Output the (x, y) coordinate of the center of the cell containing the given text.  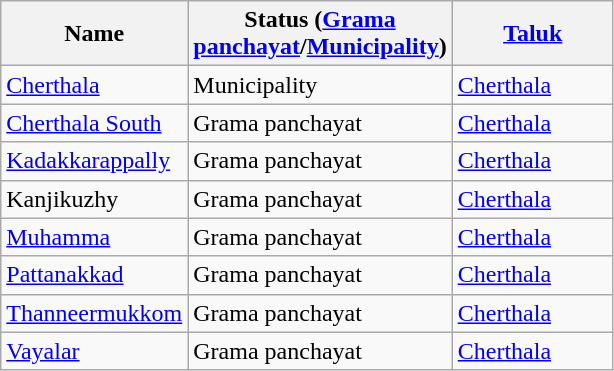
Kadakkarappally (94, 161)
Name (94, 34)
Vayalar (94, 351)
Thanneermukkom (94, 313)
Muhamma (94, 237)
Taluk (532, 34)
Municipality (320, 85)
Pattanakkad (94, 275)
Status (Grama panchayat/Municipality) (320, 34)
Cherthala South (94, 123)
Kanjikuzhy (94, 199)
